Return [X, Y] of the center of cell containing provided text 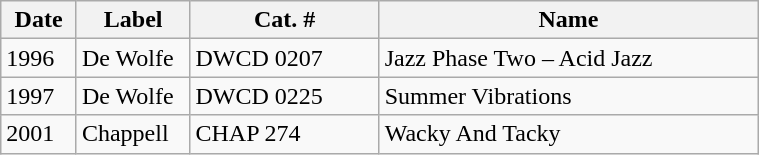
Wacky And Tacky [568, 134]
Jazz Phase Two – Acid Jazz [568, 58]
Summer Vibrations [568, 96]
Name [568, 20]
2001 [39, 134]
Chappell [133, 134]
Date [39, 20]
1996 [39, 58]
1997 [39, 96]
DWCD 0225 [284, 96]
Cat. # [284, 20]
CHAP 274 [284, 134]
Label [133, 20]
DWCD 0207 [284, 58]
